Extract the (X, Y) coordinate from the center of the cell holding the provided text.  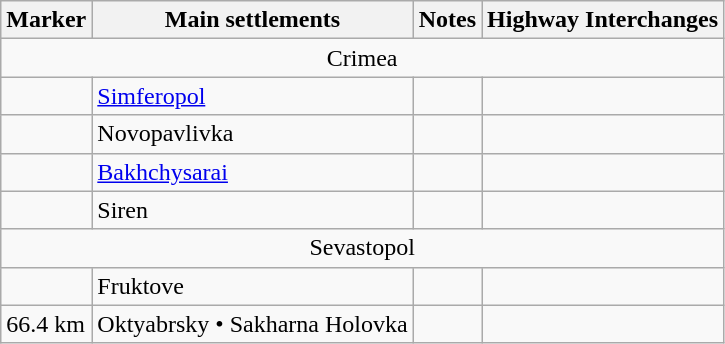
Marker (46, 20)
Highway Interchanges (603, 20)
Fruktove (252, 286)
Simferopol (252, 96)
Sevastopol (362, 248)
66.4 km (46, 324)
Notes (447, 20)
Main settlements (252, 20)
Novopavlivka (252, 134)
Bakhchysarai (252, 172)
Crimea (362, 58)
Oktyabrsky • Sakharna Holovka (252, 324)
Siren (252, 210)
